Identify which cell holds the provided text, then report its [x, y] central coordinate. 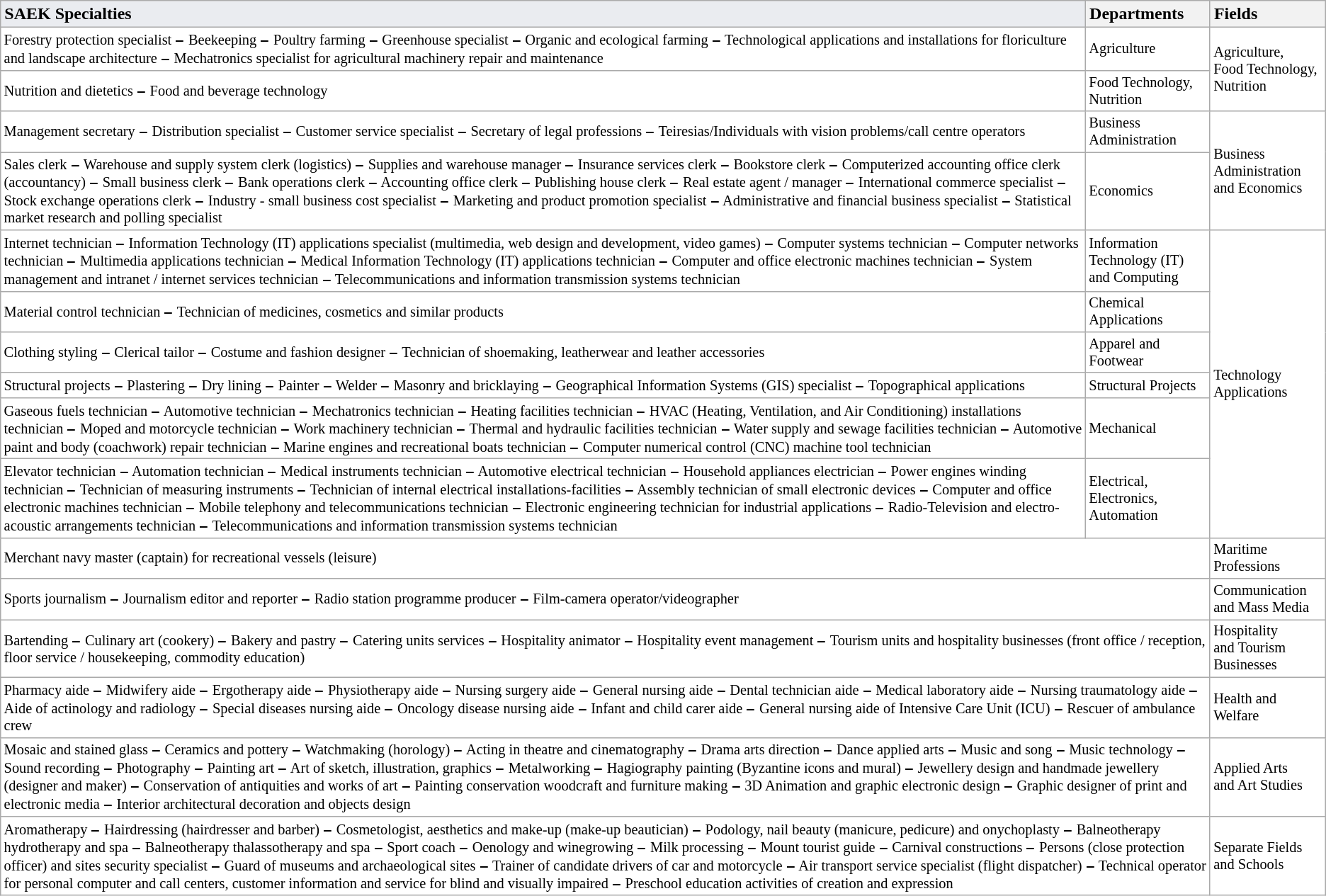
Food Technology, Nutrition [1148, 91]
Applied Arts and Art Studies [1268, 777]
Material control technician ‒ Technician of medicines, cosmetics and similar products [543, 312]
Technology Applications [1268, 384]
Fields [1268, 14]
Structural Projects [1148, 385]
Hospitality and Tourism Businesses [1268, 649]
Health and Welfare [1268, 707]
Maritime Professions [1268, 558]
Mechanical [1148, 429]
Nutrition and dietetics ‒ Food and beverage technology [543, 91]
Merchant navy master (captain) for recreational vessels (leisure) [606, 558]
Business Administration [1148, 132]
SAEK Specialties [543, 14]
Separate Fieldsand Schools [1268, 856]
Information Technology (IT)and Computing [1148, 261]
Business Administrationand Economics [1268, 171]
Departments [1148, 14]
Communication and Mass Media [1268, 599]
Agriculture [1148, 50]
Electrical, Electronics, Automation [1148, 499]
Sports journalism ‒ Journalism editor and reporter ‒ Radio station programme producer ‒ Film-camera operator/videographer [606, 599]
Chemical Applications [1148, 312]
Agriculture, Food Technology, Nutrition [1268, 69]
Clothing styling ‒ Clerical tailor ‒ Costume and fashion designer ‒ Technician of shoemaking, leatherwear and leather accessories [543, 353]
Economics [1148, 191]
Apparel and Footwear [1148, 353]
